Scan for the cell matching the given text and deliver its (x, y) coordinate at center. 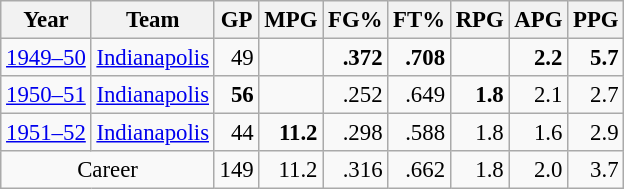
FT% (420, 20)
2.9 (596, 133)
PPG (596, 20)
2.2 (538, 58)
Team (152, 20)
149 (236, 170)
.662 (420, 170)
FG% (356, 20)
5.7 (596, 58)
2.7 (596, 95)
1951–52 (46, 133)
RPG (480, 20)
.588 (420, 133)
1.6 (538, 133)
49 (236, 58)
2.1 (538, 95)
3.7 (596, 170)
44 (236, 133)
.298 (356, 133)
1950–51 (46, 95)
.372 (356, 58)
.252 (356, 95)
56 (236, 95)
GP (236, 20)
.708 (420, 58)
Career (108, 170)
2.0 (538, 170)
MPG (291, 20)
.649 (420, 95)
1949–50 (46, 58)
.316 (356, 170)
Year (46, 20)
APG (538, 20)
